Return the (x, y) coordinate for the center point of the cell that contains the specified text.  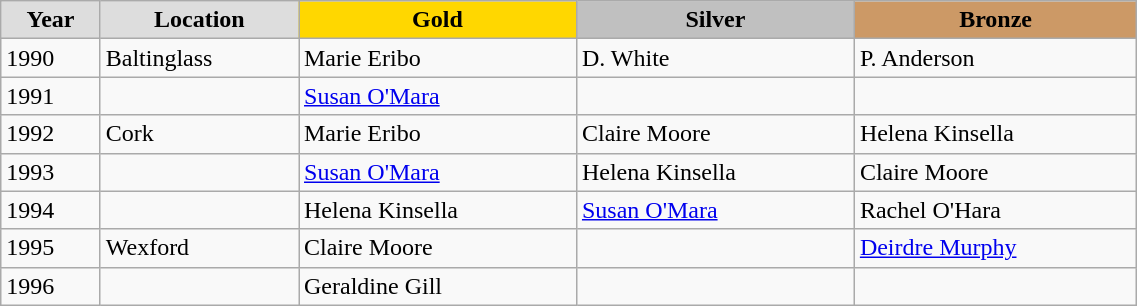
Geraldine Gill (437, 286)
1994 (50, 210)
1991 (50, 96)
Silver (715, 20)
D. White (715, 58)
P. Anderson (995, 58)
Wexford (199, 248)
Gold (437, 20)
Year (50, 20)
1990 (50, 58)
1995 (50, 248)
1996 (50, 286)
Rachel O'Hara (995, 210)
1992 (50, 134)
Baltinglass (199, 58)
Bronze (995, 20)
Location (199, 20)
Deirdre Murphy (995, 248)
1993 (50, 172)
Cork (199, 134)
